Output the (x, y) coordinate of the center of the cell containing the given text.  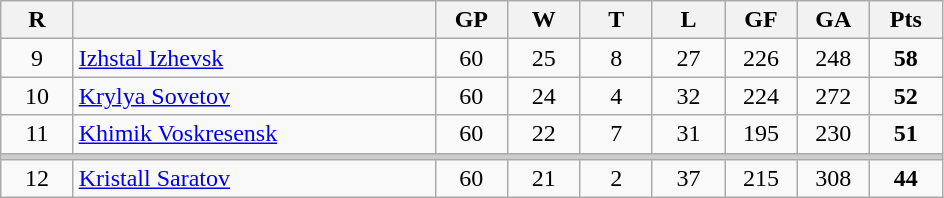
37 (688, 179)
44 (906, 179)
12 (37, 179)
Izhstal Izhevsk (254, 58)
195 (761, 134)
Khimik Voskresensk (254, 134)
21 (544, 179)
Pts (906, 20)
224 (761, 96)
10 (37, 96)
8 (616, 58)
248 (833, 58)
GF (761, 20)
Krylya Sovetov (254, 96)
31 (688, 134)
226 (761, 58)
272 (833, 96)
7 (616, 134)
11 (37, 134)
308 (833, 179)
9 (37, 58)
25 (544, 58)
Kristall Saratov (254, 179)
GA (833, 20)
L (688, 20)
4 (616, 96)
230 (833, 134)
8.5 (472, 156)
22 (544, 134)
24 (544, 96)
215 (761, 179)
27 (688, 58)
51 (906, 134)
32 (688, 96)
GP (471, 20)
W (544, 20)
2 (616, 179)
T (616, 20)
52 (906, 96)
R (37, 20)
58 (906, 58)
